Provide the [X, Y] coordinate of the cell's center where the given text is located.  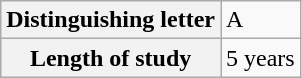
A [260, 20]
Distinguishing letter [111, 20]
Length of study [111, 58]
5 years [260, 58]
